Scan for the cell matching the given text and deliver its (x, y) coordinate at center. 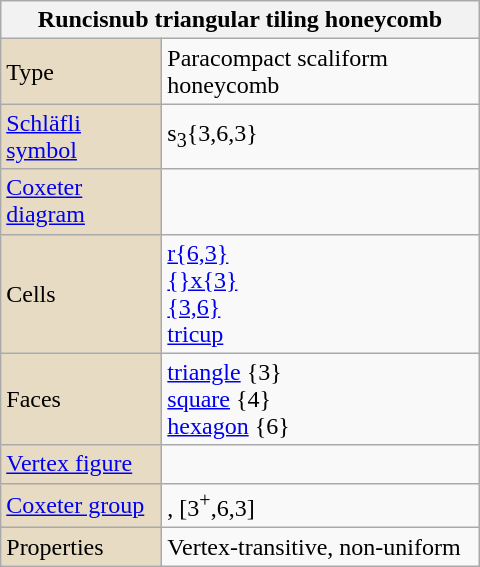
Faces (82, 399)
Properties (82, 547)
Paracompact scaliform honeycomb (320, 72)
Coxeter diagram (82, 202)
triangle {3}square {4}hexagon {6} (320, 399)
s3{3,6,3} (320, 136)
Coxeter group (82, 506)
Runcisnub triangular tiling honeycomb (240, 20)
Vertex-transitive, non-uniform (320, 547)
Type (82, 72)
Schläfli symbol (82, 136)
Vertex figure (82, 464)
, [3+,6,3] (320, 506)
r{6,3} {}x{3} {3,6} tricup (320, 294)
Cells (82, 294)
